Output the [X, Y] coordinate of the center of the cell containing the given text.  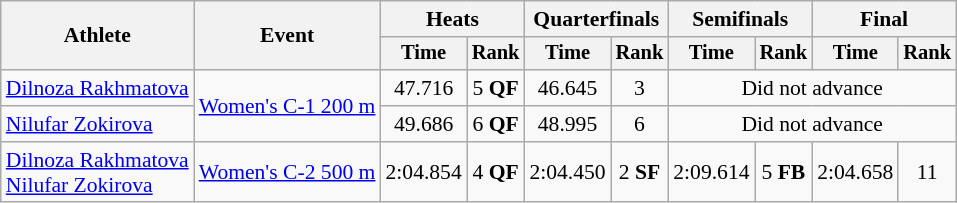
48.995 [567, 124]
6 QF [496, 124]
4 QF [496, 172]
47.716 [423, 88]
Women's C-2 500 m [288, 172]
Dilnoza Rakhmatova [98, 88]
Quarterfinals [596, 19]
2:09.614 [711, 172]
Heats [452, 19]
11 [927, 172]
6 [640, 124]
46.645 [567, 88]
Final [884, 19]
Nilufar Zokirova [98, 124]
2:04.854 [423, 172]
Athlete [98, 36]
5 QF [496, 88]
2 SF [640, 172]
Dilnoza RakhmatovaNilufar Zokirova [98, 172]
Semifinals [740, 19]
2:04.658 [855, 172]
5 FB [784, 172]
2:04.450 [567, 172]
Women's C-1 200 m [288, 106]
49.686 [423, 124]
Event [288, 36]
3 [640, 88]
